Identify which cell holds the provided text, then report its [x, y] central coordinate. 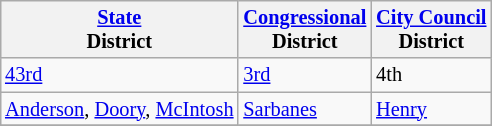
CongressionalDistrict [304, 29]
4th [431, 75]
Anderson, Doory, McIntosh [119, 109]
Sarbanes [304, 109]
3rd [304, 75]
City CouncilDistrict [431, 29]
43rd [119, 75]
StateDistrict [119, 29]
Henry [431, 109]
